Identify which cell holds the provided text, then report its (x, y) central coordinate. 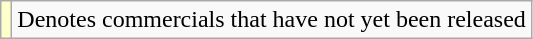
Denotes commercials that have not yet been released (272, 20)
